Search for the cell housing the specified text and yield its [X, Y] center coordinate. 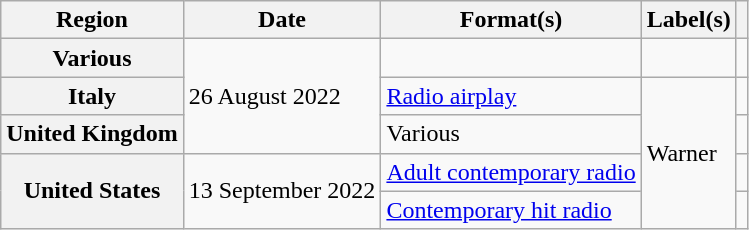
Warner [688, 153]
United States [92, 191]
Italy [92, 96]
United Kingdom [92, 134]
Contemporary hit radio [511, 210]
13 September 2022 [282, 191]
Region [92, 20]
26 August 2022 [282, 96]
Format(s) [511, 20]
Adult contemporary radio [511, 172]
Label(s) [688, 20]
Date [282, 20]
Radio airplay [511, 96]
